Extract the [x, y] coordinate from the center of the cell holding the provided text.  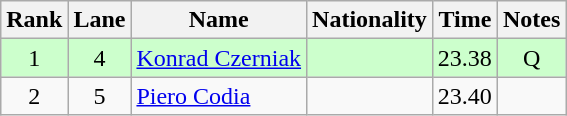
2 [34, 96]
23.40 [464, 96]
Nationality [370, 20]
4 [100, 58]
1 [34, 58]
Notes [531, 20]
Rank [34, 20]
Lane [100, 20]
Konrad Czerniak [219, 58]
5 [100, 96]
Time [464, 20]
Q [531, 58]
Name [219, 20]
23.38 [464, 58]
Piero Codia [219, 96]
